Search for the cell housing the specified text and yield its (x, y) center coordinate. 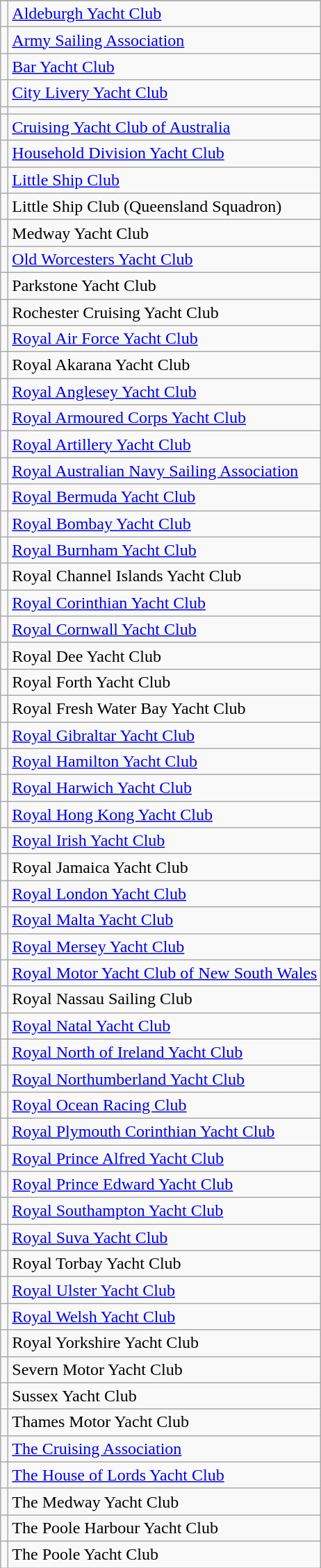
Royal Forth Yacht Club (165, 682)
The Cruising Association (165, 1449)
Royal Armoured Corps Yacht Club (165, 418)
Royal Hong Kong Yacht Club (165, 815)
Little Ship Club (165, 180)
Bar Yacht Club (165, 67)
Old Worcesters Yacht Club (165, 259)
Royal London Yacht Club (165, 894)
Rochester Cruising Yacht Club (165, 312)
Royal Ulster Yacht Club (165, 1290)
Royal Fresh Water Bay Yacht Club (165, 708)
Royal Nassau Sailing Club (165, 999)
Royal Welsh Yacht Club (165, 1317)
Aldeburgh Yacht Club (165, 14)
Royal Dee Yacht Club (165, 656)
Royal Bermuda Yacht Club (165, 497)
Royal Irish Yacht Club (165, 841)
Army Sailing Association (165, 40)
Royal Gibraltar Yacht Club (165, 735)
Thames Motor Yacht Club (165, 1422)
Royal Channel Islands Yacht Club (165, 576)
City Livery Yacht Club (165, 93)
Royal Prince Alfred Yacht Club (165, 1158)
Royal Prince Edward Yacht Club (165, 1185)
Royal Cornwall Yacht Club (165, 629)
Household Division Yacht Club (165, 153)
Royal Akarana Yacht Club (165, 365)
Royal Hamilton Yacht Club (165, 762)
Royal Ocean Racing Club (165, 1105)
Royal Mersey Yacht Club (165, 946)
Royal Natal Yacht Club (165, 1026)
The Poole Yacht Club (165, 1554)
Royal Burnham Yacht Club (165, 550)
Medway Yacht Club (165, 233)
Royal Yorkshire Yacht Club (165, 1343)
Royal Motor Yacht Club of New South Wales (165, 973)
Royal Bombay Yacht Club (165, 524)
The Medway Yacht Club (165, 1501)
The Poole Harbour Yacht Club (165, 1528)
Severn Motor Yacht Club (165, 1369)
Royal Harwich Yacht Club (165, 788)
Royal Anglesey Yacht Club (165, 392)
The House of Lords Yacht Club (165, 1475)
Royal Suva Yacht Club (165, 1237)
Royal Jamaica Yacht Club (165, 867)
Royal Australian Navy Sailing Association (165, 471)
Royal Malta Yacht Club (165, 920)
Royal Torbay Yacht Club (165, 1264)
Royal Air Force Yacht Club (165, 339)
Royal Plymouth Corinthian Yacht Club (165, 1131)
Cruising Yacht Club of Australia (165, 127)
Little Ship Club (Queensland Squadron) (165, 206)
Royal Corinthian Yacht Club (165, 603)
Royal North of Ireland Yacht Club (165, 1052)
Parkstone Yacht Club (165, 285)
Royal Artillery Yacht Club (165, 444)
Royal Northumberland Yacht Club (165, 1078)
Sussex Yacht Club (165, 1396)
Royal Southampton Yacht Club (165, 1211)
